Extract the [X, Y] coordinate from the center of the cell holding the provided text.  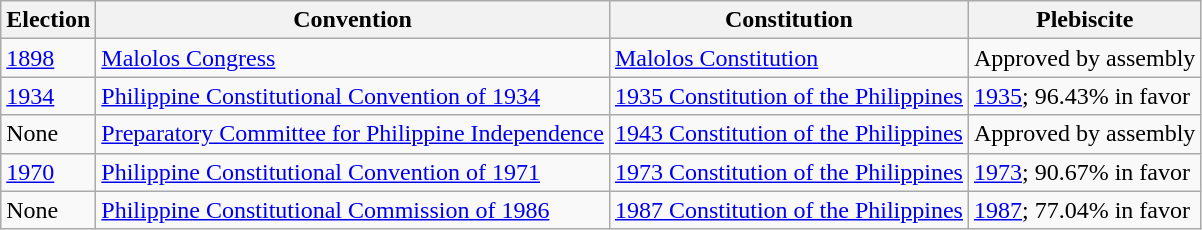
Constitution [788, 20]
Convention [353, 20]
1898 [48, 58]
Plebiscite [1084, 20]
1987; 77.04% in favor [1084, 210]
1973; 90.67% in favor [1084, 172]
Philippine Constitutional Convention of 1934 [353, 96]
Philippine Constitutional Commission of 1986 [353, 210]
Malolos Constitution [788, 58]
Preparatory Committee for Philippine Independence [353, 134]
1970 [48, 172]
1987 Constitution of the Philippines [788, 210]
Philippine Constitutional Convention of 1971 [353, 172]
1935; 96.43% in favor [1084, 96]
1935 Constitution of the Philippines [788, 96]
1934 [48, 96]
Election [48, 20]
Malolos Congress [353, 58]
1973 Constitution of the Philippines [788, 172]
1943 Constitution of the Philippines [788, 134]
